Find where the given text appears and provide that cell's center as (x, y) coordinate. 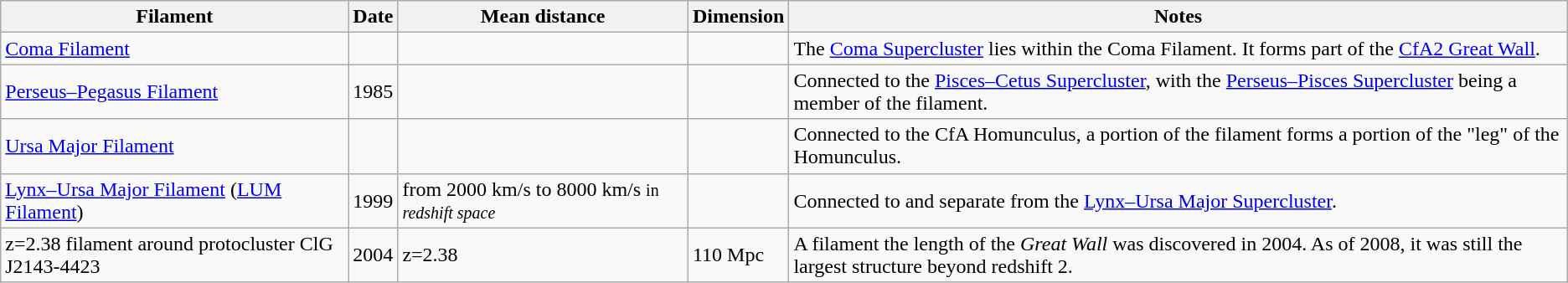
110 Mpc (738, 255)
Mean distance (543, 17)
z=2.38 (543, 255)
Coma Filament (174, 49)
Date (374, 17)
Connected to the Pisces–Cetus Supercluster, with the Perseus–Pisces Supercluster being a member of the filament. (1178, 92)
Notes (1178, 17)
Connected to and separate from the Lynx–Ursa Major Supercluster. (1178, 201)
1999 (374, 201)
Ursa Major Filament (174, 146)
Dimension (738, 17)
2004 (374, 255)
from 2000 km/s to 8000 km/s in redshift space (543, 201)
Filament (174, 17)
Perseus–Pegasus Filament (174, 92)
The Coma Supercluster lies within the Coma Filament. It forms part of the CfA2 Great Wall. (1178, 49)
Lynx–Ursa Major Filament (LUM Filament) (174, 201)
1985 (374, 92)
Connected to the CfA Homunculus, a portion of the filament forms a portion of the "leg" of the Homunculus. (1178, 146)
A filament the length of the Great Wall was discovered in 2004. As of 2008, it was still the largest structure beyond redshift 2. (1178, 255)
z=2.38 filament around protocluster ClG J2143-4423 (174, 255)
